For the text-containing cell, return its midpoint in (x, y) coordinate format. 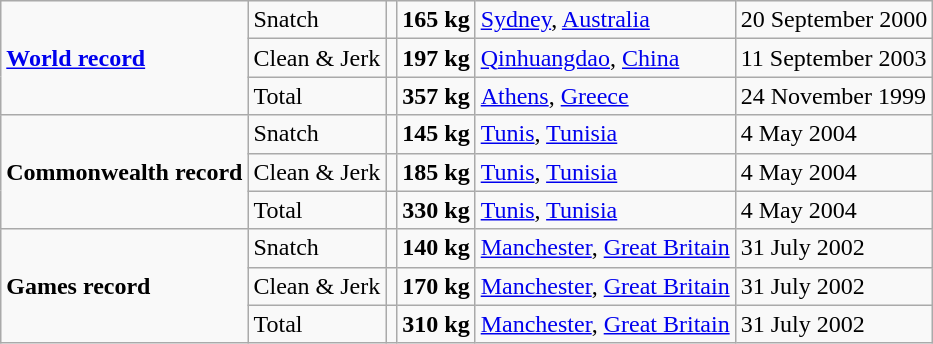
140 kg (436, 248)
Qinhuangdao, China (605, 58)
165 kg (436, 20)
Sydney, Australia (605, 20)
170 kg (436, 286)
Games record (124, 286)
310 kg (436, 324)
Athens, Greece (605, 96)
197 kg (436, 58)
185 kg (436, 172)
World record (124, 58)
357 kg (436, 96)
20 September 2000 (834, 20)
Commonwealth record (124, 172)
330 kg (436, 210)
145 kg (436, 134)
11 September 2003 (834, 58)
24 November 1999 (834, 96)
